Identify which cell holds the provided text, then report its (X, Y) central coordinate. 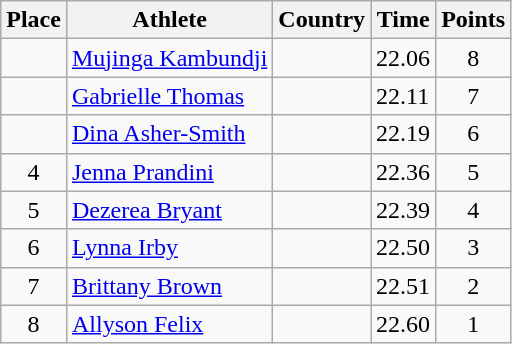
Country (322, 20)
Time (404, 20)
22.11 (404, 96)
1 (474, 324)
Dezerea Bryant (169, 210)
Brittany Brown (169, 286)
Jenna Prandini (169, 172)
Place (34, 20)
22.19 (404, 134)
Dina Asher-Smith (169, 134)
Allyson Felix (169, 324)
Athlete (169, 20)
22.06 (404, 58)
22.50 (404, 248)
Lynna Irby (169, 248)
22.60 (404, 324)
Points (474, 20)
Gabrielle Thomas (169, 96)
2 (474, 286)
22.36 (404, 172)
Mujinga Kambundji (169, 58)
3 (474, 248)
22.51 (404, 286)
22.39 (404, 210)
